Locate the cell with the specified text and output its [x, y] center coordinate. 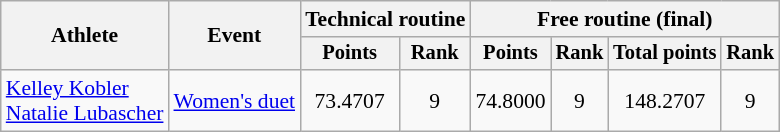
Athlete [85, 36]
148.2707 [664, 100]
Women's duet [234, 100]
Technical routine [385, 19]
73.4707 [350, 100]
Event [234, 36]
Kelley KoblerNatalie Lubascher [85, 100]
74.8000 [510, 100]
Free routine (final) [624, 19]
Total points [664, 54]
